Capture the cell that displays the provided text and extract its [X, Y] central coordinate. 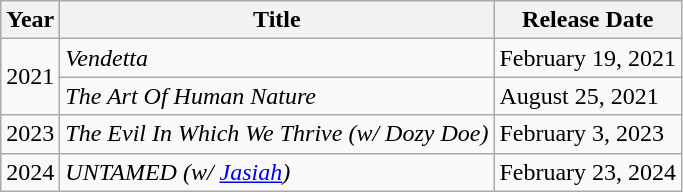
The Evil In Which We Thrive (w/ Dozy Doe) [277, 134]
February 23, 2024 [588, 172]
Title [277, 20]
February 3, 2023 [588, 134]
Year [30, 20]
Release Date [588, 20]
August 25, 2021 [588, 96]
2023 [30, 134]
Vendetta [277, 58]
UNTAMED (w/ Jasiah) [277, 172]
2024 [30, 172]
The Art Of Human Nature [277, 96]
February 19, 2021 [588, 58]
2021 [30, 77]
